Output the [x, y] coordinate of the center of the cell containing the given text.  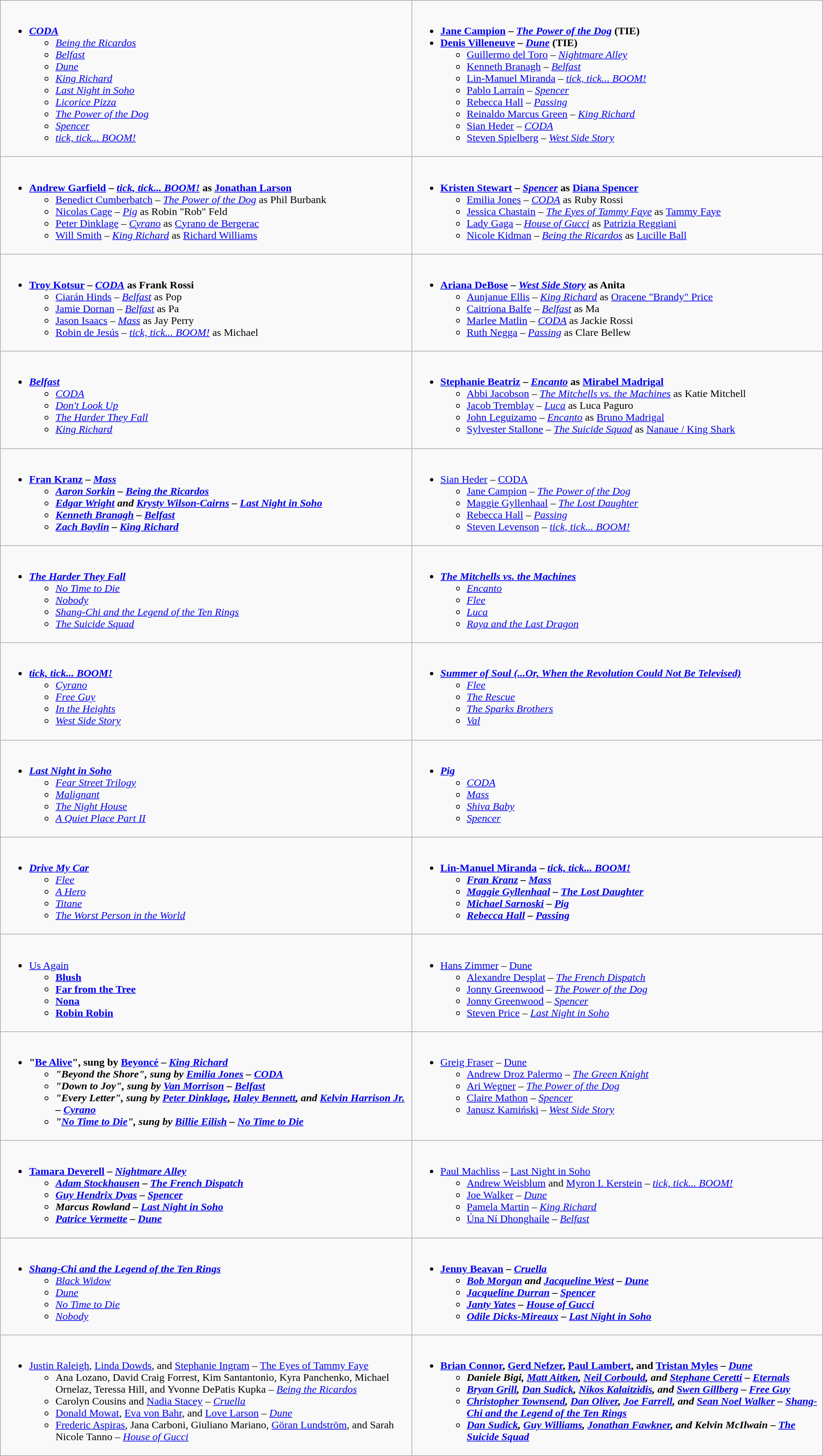
PigCODAMassShiva BabySpencer [617, 789]
Lin-Manuel Miranda – tick, tick... BOOM!Fran Kranz – MassMaggie Gyllenhaal – The Lost DaughterMichael Sarnoski – PigRebecca Hall – Passing [617, 885]
tick, tick... BOOM!CyranoFree GuyIn the HeightsWest Side Story [206, 691]
Us AgainBlushFar from the TreeNonaRobin Robin [206, 983]
Summer of Soul (...Or, When the Revolution Could Not Be Televised)FleeThe RescueThe Sparks BrothersVal [617, 691]
CODABeing the RicardosBelfastDuneKing RichardLast Night in SohoLicorice PizzaThe Power of the DogSpencertick, tick... BOOM! [206, 79]
Shang-Chi and the Legend of the Ten RingsBlack WidowDuneNo Time to DieNobody [206, 1286]
The Mitchells vs. the MachinesEncantoFleeLucaRaya and the Last Dragon [617, 594]
Drive My CarFleeA HeroTitaneThe Worst Person in the World [206, 885]
Last Night in SohoFear Street TrilogyMalignantThe Night HouseA Quiet Place Part II [206, 789]
Sian Heder – CODAJane Campion – The Power of the DogMaggie Gyllenhaal – The Lost DaughterRebecca Hall – PassingSteven Levenson – tick, tick... BOOM! [617, 497]
Greig Fraser – DuneAndrew Droz Palermo – The Green KnightAri Wegner – The Power of the DogClaire Mathon – SpencerJanusz Kamiński – West Side Story [617, 1086]
The Harder They FallNo Time to DieNobodyShang-Chi and the Legend of the Ten RingsThe Suicide Squad [206, 594]
BelfastCODADon't Look UpThe Harder They FallKing Richard [206, 400]
